Scan for the cell matching the given text and deliver its [X, Y] coordinate at center. 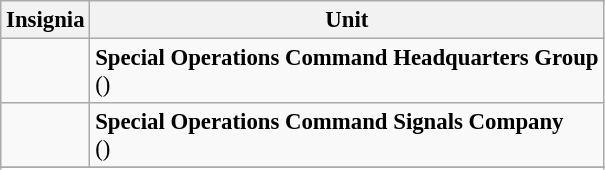
Special Operations Command Headquarters Group() [347, 72]
Unit [347, 20]
Insignia [46, 20]
Special Operations Command Signals Company() [347, 136]
